Scan for the cell matching the given text and deliver its [x, y] coordinate at center. 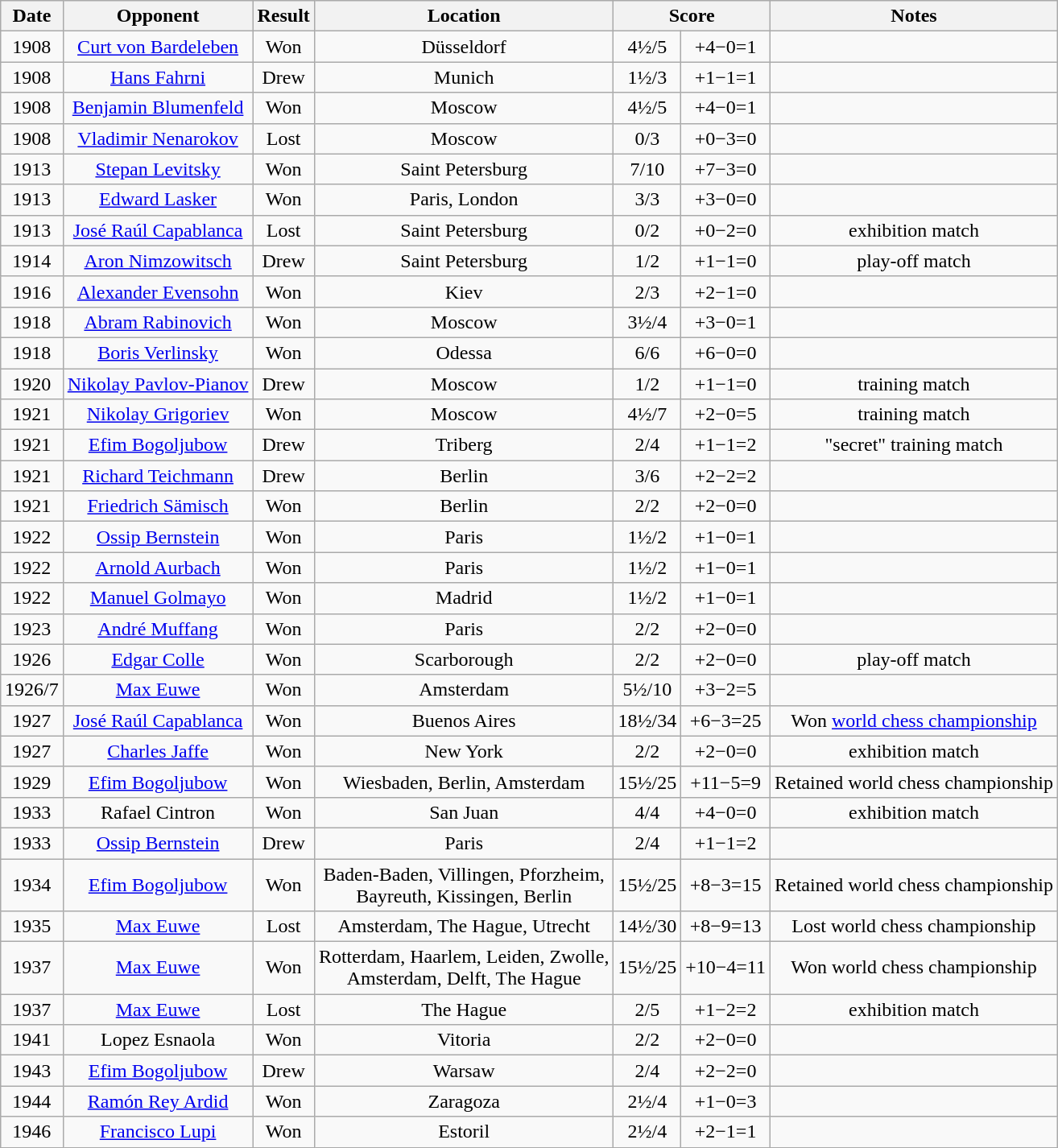
3/6 [647, 476]
+1−2=2 [726, 1010]
1926/7 [31, 690]
Boris Verlinsky [158, 353]
Lopez Esnaola [158, 1040]
New York [464, 751]
Stepan Levitsky [158, 169]
Rotterdam, Haarlem, Leiden, Zwolle, Amsterdam, Delft, The Hague [464, 968]
4½/7 [647, 415]
Notes [913, 16]
+0−2=0 [726, 230]
The Hague [464, 1010]
18½/34 [647, 721]
1941 [31, 1040]
Arnold Aurbach [158, 568]
Triberg [464, 445]
Kiev [464, 291]
+7−3=0 [726, 169]
+2−2=0 [726, 1071]
Ramón Rey Ardid [158, 1101]
2/3 [647, 291]
+2−1=0 [726, 291]
+6−3=25 [726, 721]
+0−3=0 [726, 138]
Nikolay Grigoriev [158, 415]
Richard Teichmann [158, 476]
6/6 [647, 353]
2/5 [647, 1010]
Munich [464, 77]
1935 [31, 927]
Vitoria [464, 1040]
Edward Lasker [158, 200]
Charles Jaffe [158, 751]
+11−5=9 [726, 782]
+1−1=1 [726, 77]
+8−9=13 [726, 927]
+2−0=5 [726, 415]
Alexander Evensohn [158, 291]
Odessa [464, 353]
Lost world chess championship [913, 927]
+3−0=0 [726, 200]
0/3 [647, 138]
Nikolay Pavlov-Pianov [158, 384]
Benjamin Blumenfeld [158, 108]
Baden-Baden, Villingen, Pforzheim, Bayreuth, Kissingen, Berlin [464, 884]
+2−2=2 [726, 476]
Scarborough [464, 659]
+3−0=1 [726, 322]
Paris, London [464, 200]
3½/4 [647, 322]
+10−4=11 [726, 968]
"secret" training match [913, 445]
Manuel Golmayo [158, 598]
Zaragoza [464, 1101]
André Muffang [158, 629]
5½/10 [647, 690]
Edgar Colle [158, 659]
14½/30 [647, 927]
Curt von Bardeleben [158, 47]
Location [464, 16]
Abram Rabinovich [158, 322]
1923 [31, 629]
Score [692, 16]
Opponent [158, 16]
+4−0=0 [726, 812]
Düsseldorf [464, 47]
1934 [31, 884]
Amsterdam, The Hague, Utrecht [464, 927]
Vladimir Nenarokov [158, 138]
Friedrich Sämisch [158, 506]
3/3 [647, 200]
San Juan [464, 812]
4/4 [647, 812]
+8−3=15 [726, 884]
Madrid [464, 598]
+3−2=5 [726, 690]
1½/3 [647, 77]
1943 [31, 1071]
1926 [31, 659]
Rafael Cintron [158, 812]
Warsaw [464, 1071]
Hans Fahrni [158, 77]
Aron Nimzowitsch [158, 261]
+2−1=1 [726, 1132]
+1−0=3 [726, 1101]
1944 [31, 1101]
0/2 [647, 230]
1914 [31, 261]
Francisco Lupi [158, 1132]
7/10 [647, 169]
Date [31, 16]
Amsterdam [464, 690]
1920 [31, 384]
1929 [31, 782]
1916 [31, 291]
Result [283, 16]
Wiesbaden, Berlin, Amsterdam [464, 782]
+6−0=0 [726, 353]
Buenos Aires [464, 721]
Estoril [464, 1132]
1946 [31, 1132]
